Search for the cell housing the specified text and yield its [x, y] center coordinate. 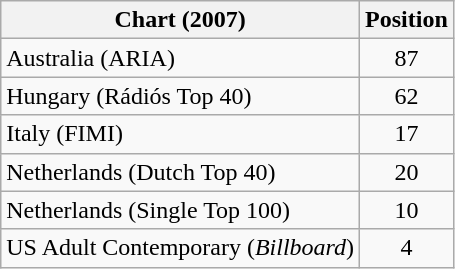
Italy (FIMI) [180, 134]
Australia (ARIA) [180, 58]
Netherlands (Dutch Top 40) [180, 172]
Netherlands (Single Top 100) [180, 210]
Chart (2007) [180, 20]
Position [407, 20]
US Adult Contemporary (Billboard) [180, 248]
4 [407, 248]
Hungary (Rádiós Top 40) [180, 96]
87 [407, 58]
17 [407, 134]
20 [407, 172]
10 [407, 210]
62 [407, 96]
